Locate the cell with the specified text and output its (x, y) center coordinate. 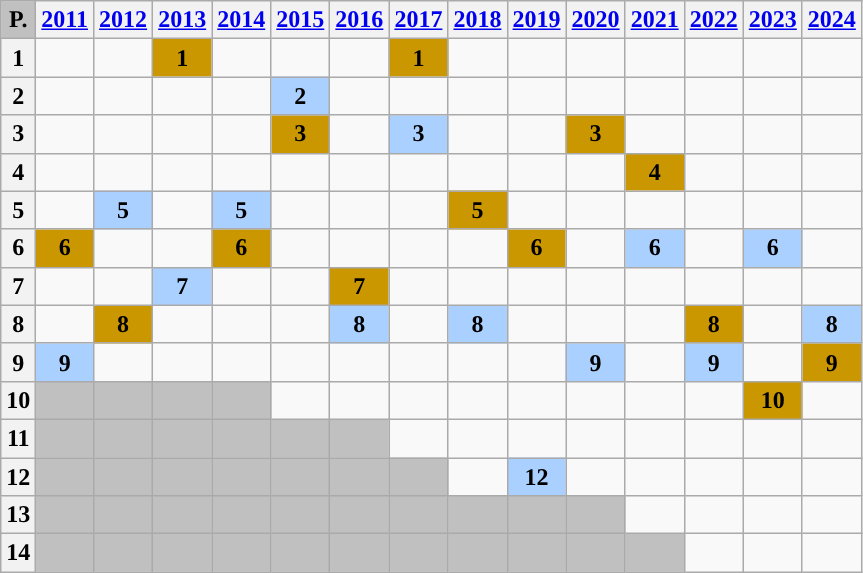
2020 (596, 20)
2019 (536, 20)
2021 (654, 20)
2011 (65, 20)
2014 (242, 20)
2015 (300, 20)
14 (18, 553)
11 (18, 438)
2013 (182, 20)
2018 (478, 20)
2017 (418, 20)
2016 (360, 20)
2024 (832, 20)
2022 (714, 20)
P. (18, 20)
13 (18, 515)
2012 (124, 20)
2023 (772, 20)
